Return (X, Y) of the center of cell containing provided text 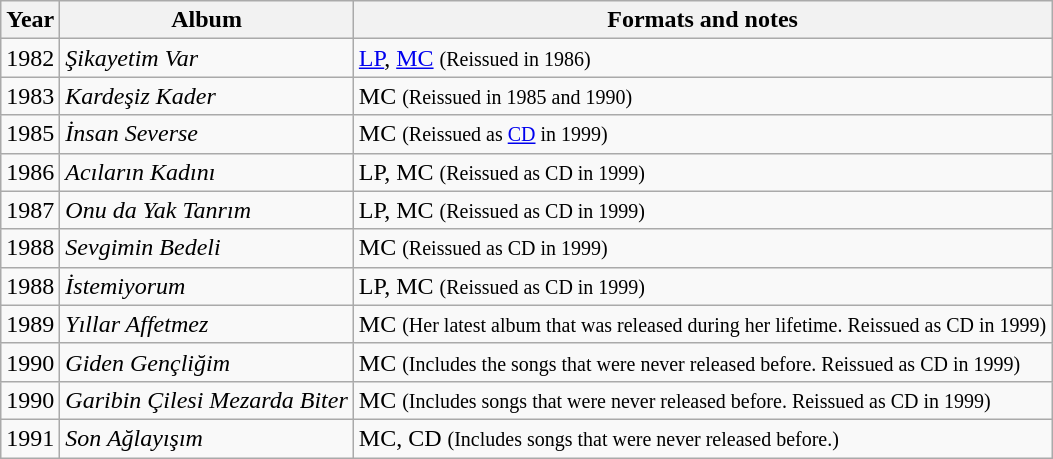
Acıların Kadını (207, 172)
1986 (30, 172)
MC (Includes the songs that were never released before. Reissued as CD in 1999) (702, 362)
Son Ağlayışım (207, 438)
İnsan Severse (207, 134)
Giden Gençliğim (207, 362)
1987 (30, 210)
Yıllar Affetmez (207, 324)
1991 (30, 438)
Kardeşiz Kader (207, 96)
MC (Includes songs that were never released before. Reissued as CD in 1999) (702, 400)
1985 (30, 134)
Şikayetim Var (207, 58)
Sevgimin Bedeli (207, 248)
Year (30, 20)
Onu da Yak Tanrım (207, 210)
MC (Reissued in 1985 and 1990) (702, 96)
Formats and notes (702, 20)
MC (Her latest album that was released during her lifetime. Reissued as CD in 1999) (702, 324)
1982 (30, 58)
Garibin Çilesi Mezarda Biter (207, 400)
Album (207, 20)
1989 (30, 324)
İstemiyorum (207, 286)
1983 (30, 96)
LP, MC (Reissued in 1986) (702, 58)
MC, CD (Includes songs that were never released before.) (702, 438)
